Provide the [x, y] coordinate of the cell's center where the given text is located.  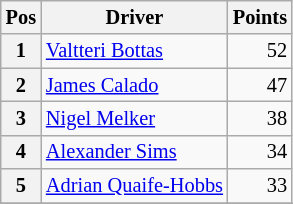
4 [21, 152]
1 [21, 51]
5 [21, 186]
James Calado [134, 85]
47 [260, 85]
34 [260, 152]
2 [21, 85]
Points [260, 17]
Nigel Melker [134, 118]
Adrian Quaife-Hobbs [134, 186]
Pos [21, 17]
33 [260, 186]
3 [21, 118]
52 [260, 51]
Valtteri Bottas [134, 51]
Alexander Sims [134, 152]
Driver [134, 17]
38 [260, 118]
